Output the [X, Y] coordinate of the center of the cell containing the given text.  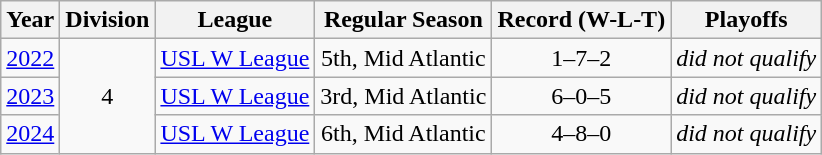
1–7–2 [582, 58]
4 [108, 96]
4–8–0 [582, 134]
Division [108, 20]
Playoffs [746, 20]
2024 [30, 134]
2022 [30, 58]
6–0–5 [582, 96]
3rd, Mid Atlantic [404, 96]
League [235, 20]
5th, Mid Atlantic [404, 58]
6th, Mid Atlantic [404, 134]
Regular Season [404, 20]
2023 [30, 96]
Year [30, 20]
Record (W-L-T) [582, 20]
